Extract the (X, Y) coordinate from the center of the cell holding the provided text.  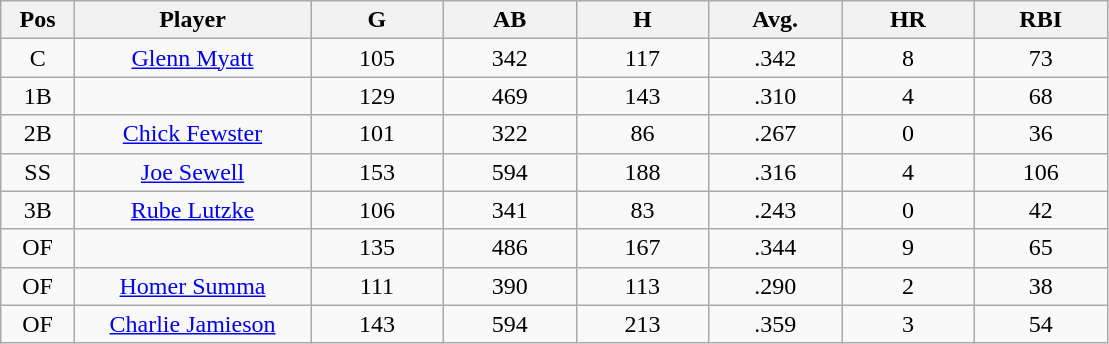
H (642, 20)
129 (378, 96)
73 (1040, 58)
36 (1040, 134)
.267 (776, 134)
RBI (1040, 20)
Homer Summa (193, 286)
65 (1040, 248)
Pos (38, 20)
Rube Lutzke (193, 210)
8 (908, 58)
342 (510, 58)
390 (510, 286)
AB (510, 20)
101 (378, 134)
54 (1040, 324)
Chick Fewster (193, 134)
153 (378, 172)
486 (510, 248)
167 (642, 248)
469 (510, 96)
.344 (776, 248)
2 (908, 286)
42 (1040, 210)
86 (642, 134)
G (378, 20)
111 (378, 286)
HR (908, 20)
113 (642, 286)
9 (908, 248)
3B (38, 210)
1B (38, 96)
83 (642, 210)
38 (1040, 286)
.359 (776, 324)
105 (378, 58)
C (38, 58)
Charlie Jamieson (193, 324)
188 (642, 172)
SS (38, 172)
135 (378, 248)
213 (642, 324)
.290 (776, 286)
117 (642, 58)
.342 (776, 58)
3 (908, 324)
.243 (776, 210)
Player (193, 20)
.310 (776, 96)
322 (510, 134)
68 (1040, 96)
.316 (776, 172)
341 (510, 210)
Joe Sewell (193, 172)
Avg. (776, 20)
Glenn Myatt (193, 58)
2B (38, 134)
